Extract the [x, y] coordinate from the center of the cell holding the provided text.  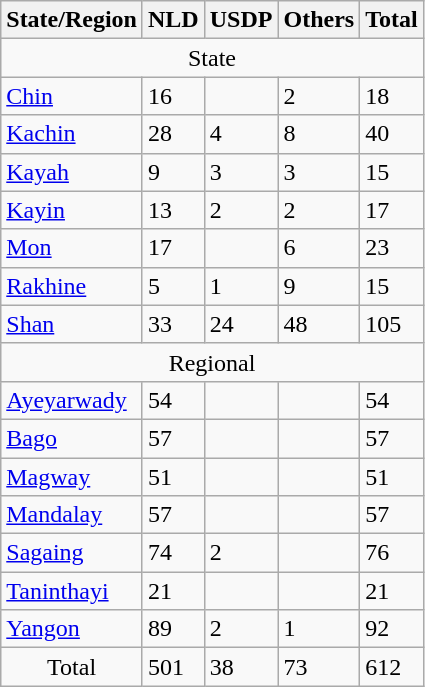
92 [392, 629]
48 [319, 324]
Regional [212, 362]
18 [392, 96]
State [212, 58]
Kayah [72, 172]
Others [319, 20]
Bago [72, 438]
Magway [72, 477]
Chin [72, 96]
13 [173, 210]
NLD [173, 20]
105 [392, 324]
40 [392, 134]
State/Region [72, 20]
Kayin [72, 210]
501 [173, 667]
Ayeyarwady [72, 400]
Rakhine [72, 286]
76 [392, 553]
23 [392, 248]
16 [173, 96]
8 [319, 134]
4 [241, 134]
24 [241, 324]
Kachin [72, 134]
Sagaing [72, 553]
6 [319, 248]
73 [319, 667]
Taninthayi [72, 591]
Mandalay [72, 515]
612 [392, 667]
Mon [72, 248]
Shan [72, 324]
33 [173, 324]
74 [173, 553]
38 [241, 667]
USDP [241, 20]
89 [173, 629]
5 [173, 286]
28 [173, 134]
Yangon [72, 629]
